Find where the given text appears and provide that cell's center as [x, y] coordinate. 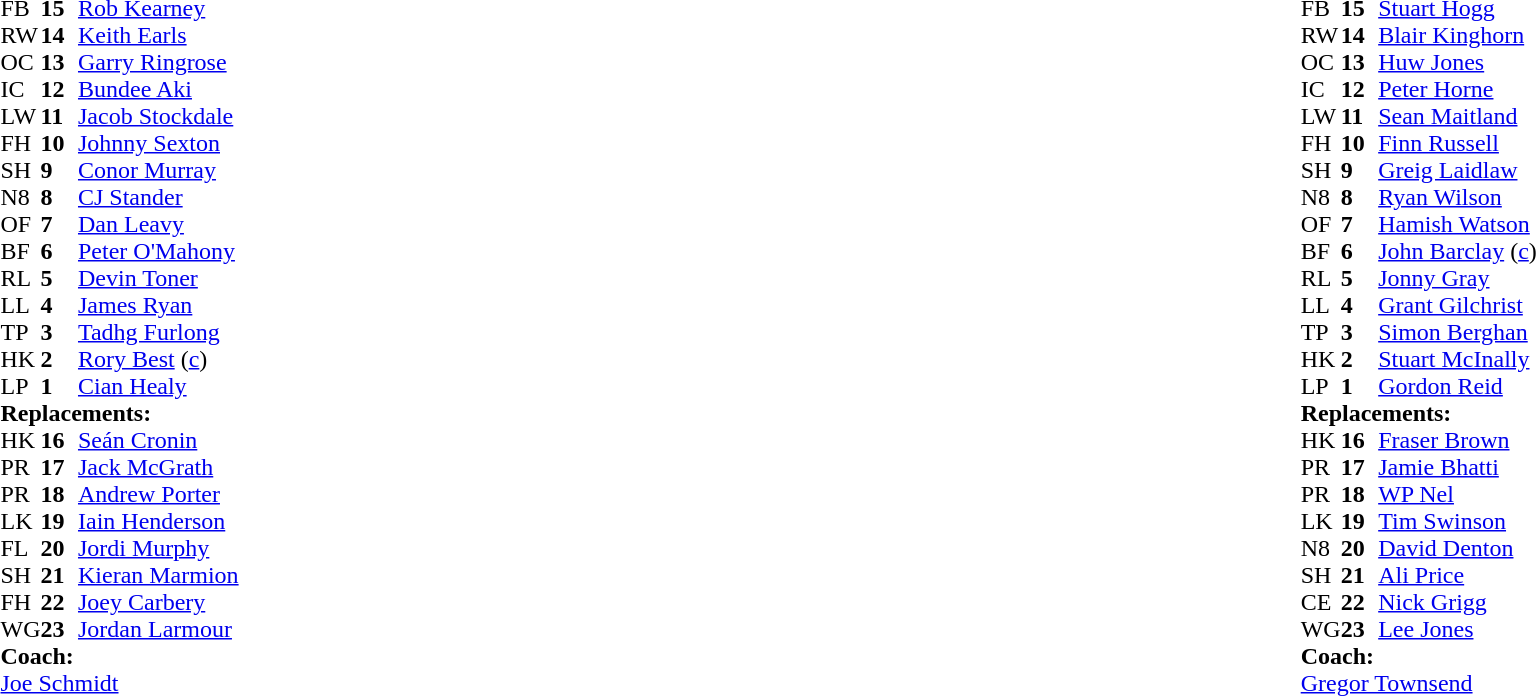
Jacob Stockdale [158, 116]
Jordi Murphy [158, 548]
Andrew Porter [158, 494]
Iain Henderson [158, 522]
Coach: [119, 656]
James Ryan [158, 306]
FL [20, 548]
Cian Healy [158, 386]
Jack McGrath [158, 468]
Kieran Marmion [158, 576]
Rory Best (c) [158, 360]
CJ Stander [158, 198]
Johnny Sexton [158, 144]
Jordan Larmour [158, 630]
Tadhg Furlong [158, 332]
Dan Leavy [158, 224]
Garry Ringrose [158, 62]
Joey Carbery [158, 602]
CE [1321, 602]
Bundee Aki [158, 90]
Seán Cronin [158, 440]
Peter O'Mahony [158, 252]
Conor Murray [158, 170]
Keith Earls [158, 36]
Replacements: [119, 414]
Devin Toner [158, 278]
